Detect which cell encompasses the target text, then output its (x, y) center coordinate. 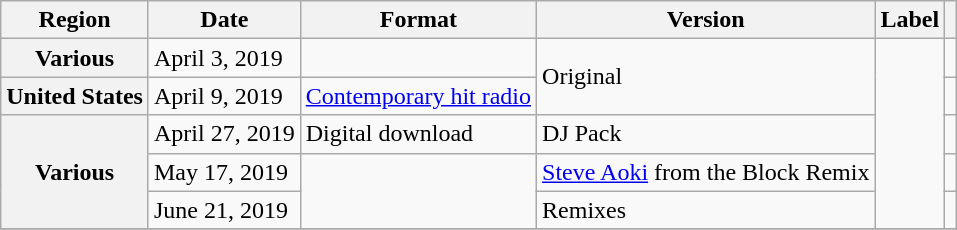
April 9, 2019 (224, 96)
Steve Aoki from the Block Remix (706, 172)
May 17, 2019 (224, 172)
April 27, 2019 (224, 134)
April 3, 2019 (224, 58)
Format (418, 20)
Label (910, 20)
Version (706, 20)
Digital download (418, 134)
United States (75, 96)
Contemporary hit radio (418, 96)
Original (706, 77)
Remixes (706, 210)
Date (224, 20)
DJ Pack (706, 134)
June 21, 2019 (224, 210)
Region (75, 20)
